For the text-containing cell, return its midpoint in (x, y) coordinate format. 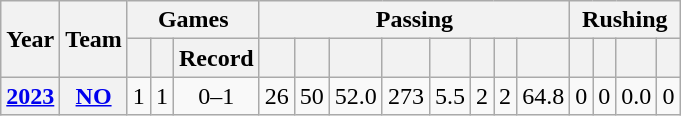
Passing (414, 20)
Year (30, 39)
26 (276, 96)
Record (216, 58)
273 (406, 96)
5.5 (450, 96)
2023 (30, 96)
Rushing (625, 20)
50 (312, 96)
NO (94, 96)
Games (193, 20)
Team (94, 39)
52.0 (356, 96)
64.8 (544, 96)
0.0 (636, 96)
0–1 (216, 96)
